Return (X, Y) of the center of cell containing provided text 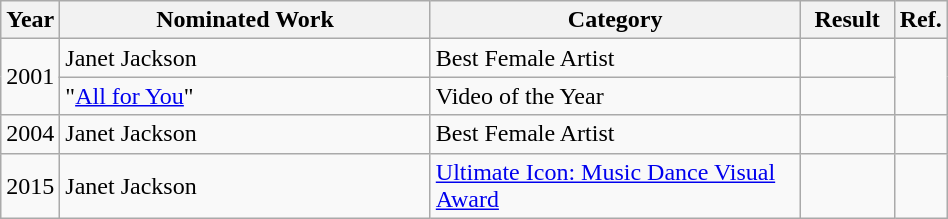
Ref. (920, 20)
Result (847, 20)
2004 (30, 134)
Year (30, 20)
Category (615, 20)
2001 (30, 77)
Video of the Year (615, 96)
2015 (30, 186)
"All for You" (245, 96)
Ultimate Icon: Music Dance Visual Award (615, 186)
Nominated Work (245, 20)
